Search for the cell housing the specified text and yield its [x, y] center coordinate. 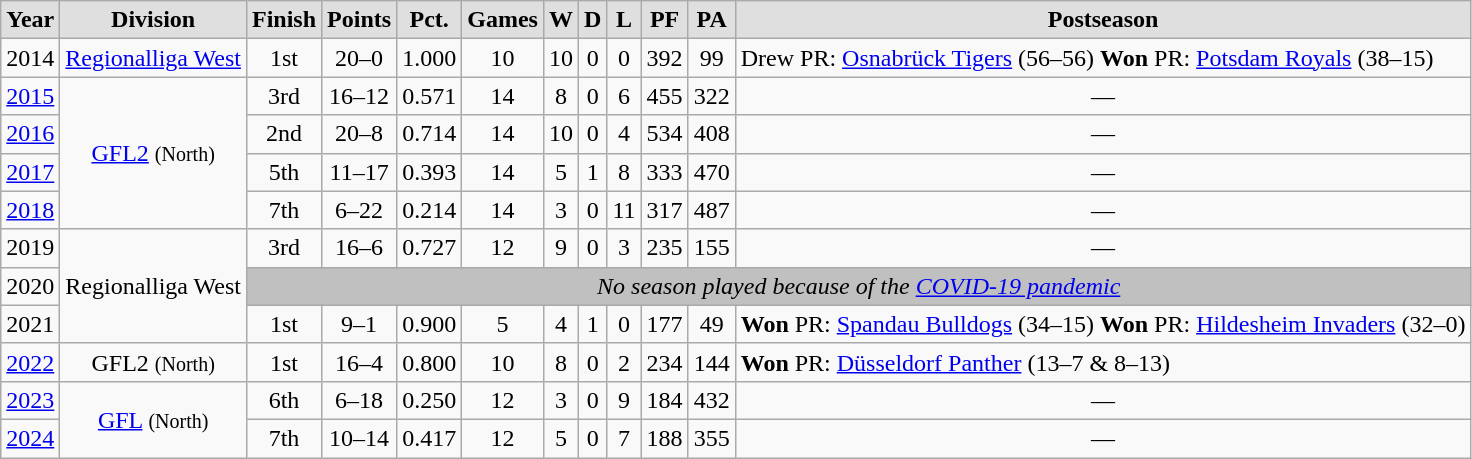
2018 [30, 210]
2017 [30, 172]
99 [712, 58]
234 [664, 362]
10–14 [360, 438]
Postseason [1103, 20]
GFL (North) [154, 419]
7 [624, 438]
2020 [30, 286]
0.214 [430, 210]
PA [712, 20]
0.714 [430, 134]
9–1 [360, 324]
2014 [30, 58]
188 [664, 438]
5th [284, 172]
392 [664, 58]
Year [30, 20]
408 [712, 134]
2021 [30, 324]
6–18 [360, 400]
534 [664, 134]
455 [664, 96]
W [560, 20]
155 [712, 248]
2nd [284, 134]
D [592, 20]
184 [664, 400]
PF [664, 20]
6–22 [360, 210]
333 [664, 172]
1.000 [430, 58]
11–17 [360, 172]
Games [503, 20]
6 [624, 96]
Won PR: Spandau Bulldogs (34–15) Won PR: Hildesheim Invaders (32–0) [1103, 324]
144 [712, 362]
6th [284, 400]
470 [712, 172]
0.393 [430, 172]
2016 [30, 134]
Finish [284, 20]
2019 [30, 248]
2 [624, 362]
0.417 [430, 438]
Points [360, 20]
No season played because of the COVID-19 pandemic [858, 286]
322 [712, 96]
0.800 [430, 362]
355 [712, 438]
177 [664, 324]
Pct. [430, 20]
Division [154, 20]
2015 [30, 96]
0.900 [430, 324]
L [624, 20]
0.727 [430, 248]
2024 [30, 438]
487 [712, 210]
16–4 [360, 362]
0.571 [430, 96]
Won PR: Düsseldorf Panther (13–7 & 8–13) [1103, 362]
16–12 [360, 96]
20–0 [360, 58]
11 [624, 210]
2022 [30, 362]
20–8 [360, 134]
235 [664, 248]
2023 [30, 400]
16–6 [360, 248]
49 [712, 324]
432 [712, 400]
317 [664, 210]
0.250 [430, 400]
Drew PR: Osnabrück Tigers (56–56) Won PR: Potsdam Royals (38–15) [1103, 58]
